From the cell containing the given text, extract its center point as (x, y) coordinate. 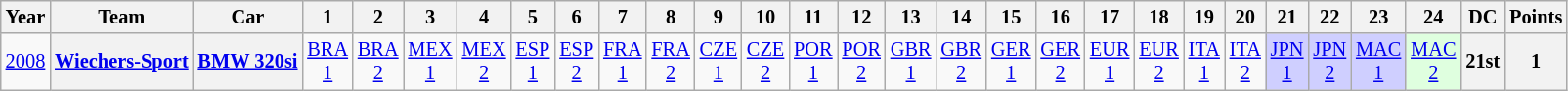
ITA2 (1245, 62)
3 (430, 17)
22 (1329, 17)
16 (1060, 17)
2008 (25, 62)
DC (1482, 17)
MEX1 (430, 62)
POR1 (813, 62)
4 (485, 17)
POR2 (860, 62)
CZE2 (765, 62)
MAC1 (1378, 62)
BRA2 (378, 62)
19 (1204, 17)
Points (1536, 17)
14 (961, 17)
Team (121, 17)
ESP2 (577, 62)
GBR1 (911, 62)
23 (1378, 17)
24 (1433, 17)
18 (1158, 17)
12 (860, 17)
20 (1245, 17)
8 (671, 17)
EUR2 (1158, 62)
JPN2 (1329, 62)
21st (1482, 62)
GBR2 (961, 62)
6 (577, 17)
17 (1110, 17)
MEX2 (485, 62)
9 (719, 17)
21 (1287, 17)
10 (765, 17)
15 (1011, 17)
BMW 320si (248, 62)
FRA2 (671, 62)
Wiechers-Sport (121, 62)
BRA1 (327, 62)
7 (622, 17)
2 (378, 17)
GER1 (1011, 62)
Year (25, 17)
GER2 (1060, 62)
11 (813, 17)
13 (911, 17)
5 (532, 17)
CZE1 (719, 62)
ESP1 (532, 62)
FRA1 (622, 62)
MAC2 (1433, 62)
EUR1 (1110, 62)
ITA1 (1204, 62)
Car (248, 17)
JPN1 (1287, 62)
